Provide the (X, Y) coordinate of the cell's center where the given text is located.  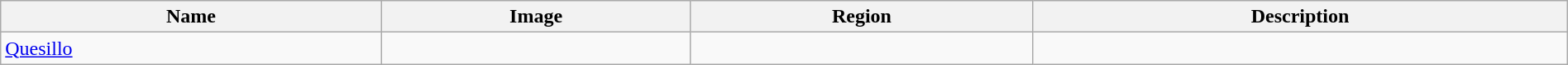
Quesillo (191, 48)
Region (862, 17)
Image (536, 17)
Description (1300, 17)
Name (191, 17)
